Return [X, Y] of the center of cell containing provided text 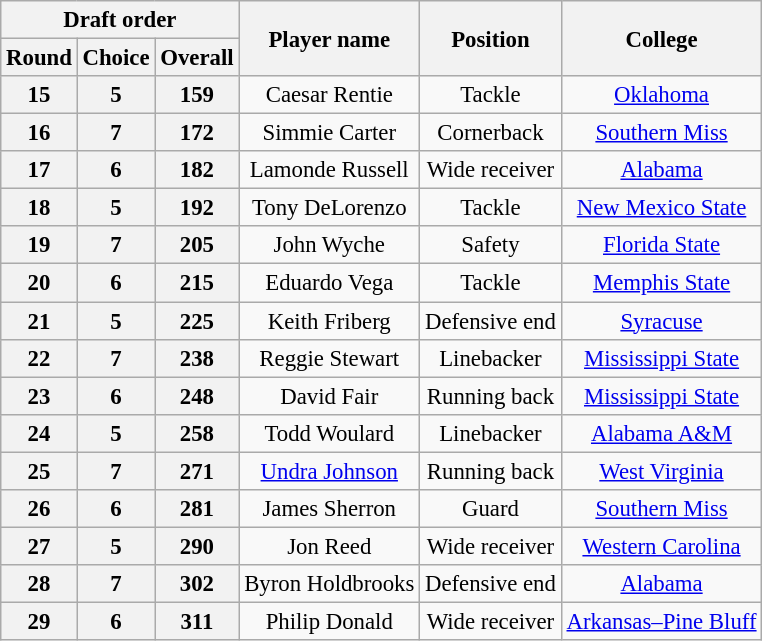
28 [39, 584]
Simmie Carter [330, 133]
Todd Woulard [330, 433]
25 [39, 471]
College [662, 38]
27 [39, 546]
Keith Friberg [330, 321]
281 [197, 509]
Jon Reed [330, 546]
192 [197, 208]
Guard [491, 509]
172 [197, 133]
238 [197, 358]
302 [197, 584]
225 [197, 321]
29 [39, 621]
Round [39, 58]
Oklahoma [662, 95]
West Virginia [662, 471]
Syracuse [662, 321]
Florida State [662, 245]
Memphis State [662, 283]
John Wyche [330, 245]
290 [197, 546]
New Mexico State [662, 208]
15 [39, 95]
215 [197, 283]
205 [197, 245]
23 [39, 396]
182 [197, 170]
Eduardo Vega [330, 283]
Reggie Stewart [330, 358]
Western Carolina [662, 546]
Tony DeLorenzo [330, 208]
Alabama A&M [662, 433]
271 [197, 471]
James Sherron [330, 509]
Position [491, 38]
17 [39, 170]
Caesar Rentie [330, 95]
21 [39, 321]
19 [39, 245]
258 [197, 433]
Undra Johnson [330, 471]
16 [39, 133]
24 [39, 433]
Draft order [120, 20]
18 [39, 208]
22 [39, 358]
David Fair [330, 396]
Choice [116, 58]
20 [39, 283]
Safety [491, 245]
248 [197, 396]
Player name [330, 38]
Overall [197, 58]
Arkansas–Pine Bluff [662, 621]
Cornerback [491, 133]
Philip Donald [330, 621]
Byron Holdbrooks [330, 584]
Lamonde Russell [330, 170]
159 [197, 95]
311 [197, 621]
26 [39, 509]
